For the text-containing cell, return its midpoint in [x, y] coordinate format. 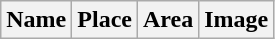
Area [168, 20]
Name [36, 20]
Place [105, 20]
Image [236, 20]
